Capture the cell that displays the provided text and extract its [X, Y] central coordinate. 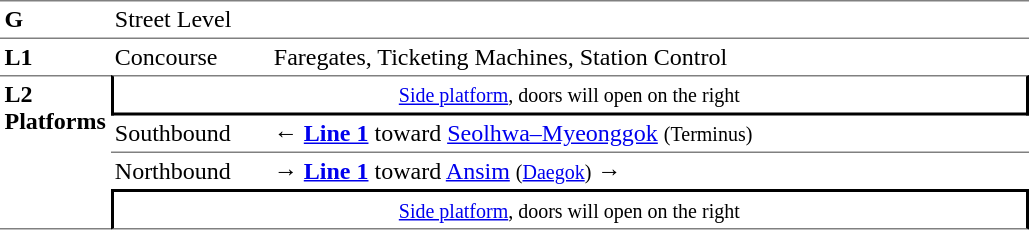
Street Level [190, 20]
Southbound [190, 135]
Faregates, Ticketing Machines, Station Control [648, 57]
→ Line 1 toward Ansim (Daegok) → [648, 171]
← Line 1 toward Seolhwa–Myeonggok (Terminus) [648, 135]
L2Platforms [55, 152]
G [55, 20]
Concourse [190, 57]
Northbound [190, 171]
L1 [55, 57]
